Scan for the cell matching the given text and deliver its (x, y) coordinate at center. 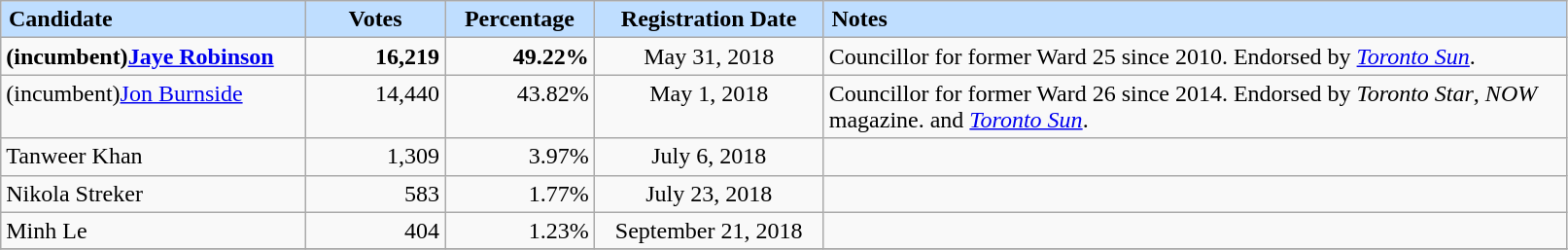
1.77% (520, 194)
49.22% (520, 56)
Councillor for former Ward 25 since 2010. Endorsed by Toronto Sun. (1195, 56)
583 (375, 194)
Votes (375, 19)
(incumbent)Jon Burnside (154, 107)
Minh Le (154, 231)
Percentage (520, 19)
16,219 (375, 56)
May 31, 2018 (709, 56)
1,309 (375, 157)
404 (375, 231)
Nikola Streker (154, 194)
May 1, 2018 (709, 107)
14,440 (375, 107)
Registration Date (709, 19)
September 21, 2018 (709, 231)
Notes (1195, 19)
July 23, 2018 (709, 194)
43.82% (520, 107)
1.23% (520, 231)
Candidate (154, 19)
(incumbent)Jaye Robinson (154, 56)
Councillor for former Ward 26 since 2014. Endorsed by Toronto Star, NOW magazine. and Toronto Sun. (1195, 107)
Tanweer Khan (154, 157)
July 6, 2018 (709, 157)
3.97% (520, 157)
